Pinpoint the cell where the given text exists, returning its [X, Y] midpoint coordinate. 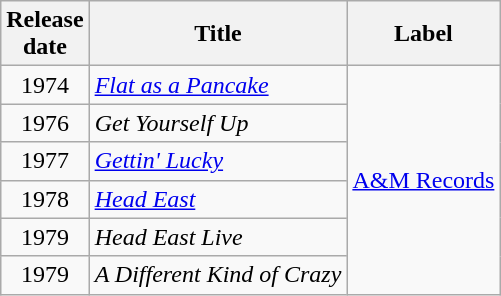
1977 [45, 161]
1976 [45, 123]
Flat as a Pancake [218, 85]
Title [218, 34]
1978 [45, 199]
Get Yourself Up [218, 123]
Releasedate [45, 34]
Head East [218, 199]
Gettin' Lucky [218, 161]
1974 [45, 85]
A Different Kind of Crazy [218, 275]
Label [424, 34]
A&M Records [424, 180]
Head East Live [218, 237]
